Return (x, y) of the center of cell containing provided text 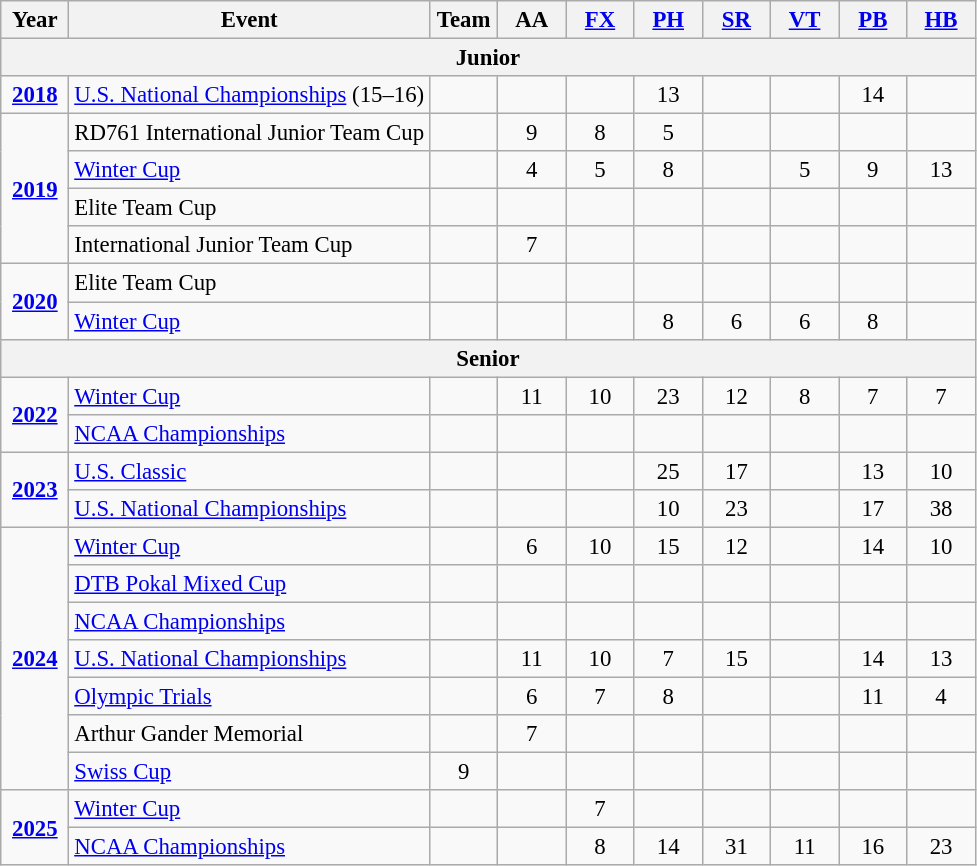
2018 (35, 95)
Swiss Cup (250, 772)
U.S. National Championships (15–16) (250, 95)
Olympic Trials (250, 697)
AA (532, 20)
25 (668, 471)
VT (805, 20)
International Junior Team Cup (250, 245)
16 (873, 847)
FX (600, 20)
38 (941, 509)
Arthur Gander Memorial (250, 734)
Junior (488, 58)
2025 (35, 828)
Year (35, 20)
DTB Pokal Mixed Cup (250, 584)
Event (250, 20)
PB (873, 20)
Senior (488, 358)
2023 (35, 490)
RD761 International Junior Team Cup (250, 133)
HB (941, 20)
2022 (35, 414)
31 (736, 847)
PH (668, 20)
U.S. Classic (250, 471)
Team (463, 20)
2024 (35, 658)
2020 (35, 302)
2019 (35, 189)
SR (736, 20)
